Pinpoint the cell where the given text exists, returning its (x, y) midpoint coordinate. 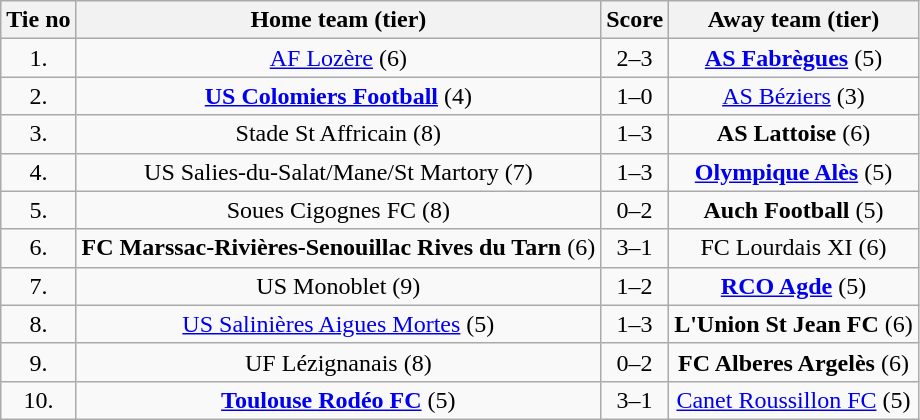
AF Lozère (6) (338, 58)
UF Lézignanais (8) (338, 362)
Toulouse Rodéo FC (5) (338, 400)
L'Union St Jean FC (6) (794, 324)
Home team (tier) (338, 20)
2–3 (635, 58)
US Salies-du-Salat/Mane/St Martory (7) (338, 172)
US Salinières Aigues Mortes (5) (338, 324)
AS Fabrègues (5) (794, 58)
Canet Roussillon FC (5) (794, 400)
1. (38, 58)
FC Marssac-Rivières-Senouillac Rives du Tarn (6) (338, 248)
Soues Cigognes FC (8) (338, 210)
10. (38, 400)
FC Lourdais XI (6) (794, 248)
9. (38, 362)
Score (635, 20)
3. (38, 134)
Olympique Alès (5) (794, 172)
1–0 (635, 96)
US Monoblet (9) (338, 286)
Auch Football (5) (794, 210)
8. (38, 324)
AS Béziers (3) (794, 96)
US Colomiers Football (4) (338, 96)
6. (38, 248)
AS Lattoise (6) (794, 134)
7. (38, 286)
2. (38, 96)
4. (38, 172)
5. (38, 210)
Tie no (38, 20)
RCO Agde (5) (794, 286)
FC Alberes Argelès (6) (794, 362)
Away team (tier) (794, 20)
1–2 (635, 286)
Stade St Affricain (8) (338, 134)
